Determine the (x, y) coordinate at the center of the cell enclosing the given text.  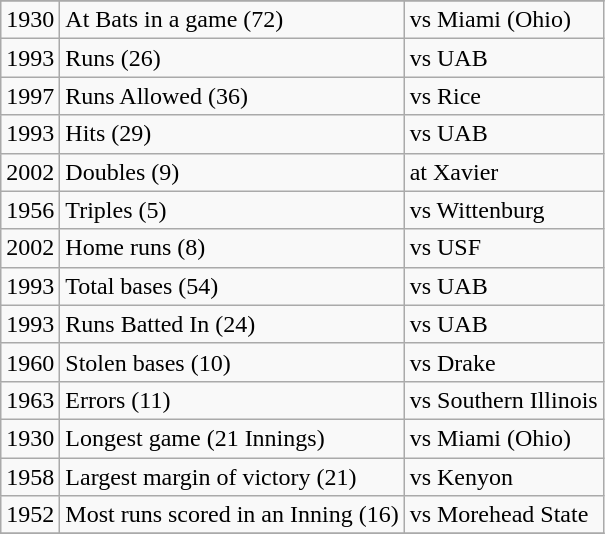
Runs Batted In (24) (232, 324)
1963 (30, 400)
1956 (30, 210)
vs Wittenburg (504, 210)
Most runs scored in an Inning (16) (232, 515)
1958 (30, 477)
Stolen bases (10) (232, 362)
Runs (26) (232, 58)
At Bats in a game (72) (232, 20)
Total bases (54) (232, 286)
Largest margin of victory (21) (232, 477)
vs Morehead State (504, 515)
1997 (30, 96)
Triples (5) (232, 210)
1960 (30, 362)
Hits (29) (232, 134)
Runs Allowed (36) (232, 96)
Doubles (9) (232, 172)
vs Drake (504, 362)
Longest game (21 Innings) (232, 438)
1952 (30, 515)
vs Rice (504, 96)
vs Southern Illinois (504, 400)
vs Kenyon (504, 477)
vs USF (504, 248)
Home runs (8) (232, 248)
at Xavier (504, 172)
Errors (11) (232, 400)
